Identify which cell holds the provided text, then report its [x, y] central coordinate. 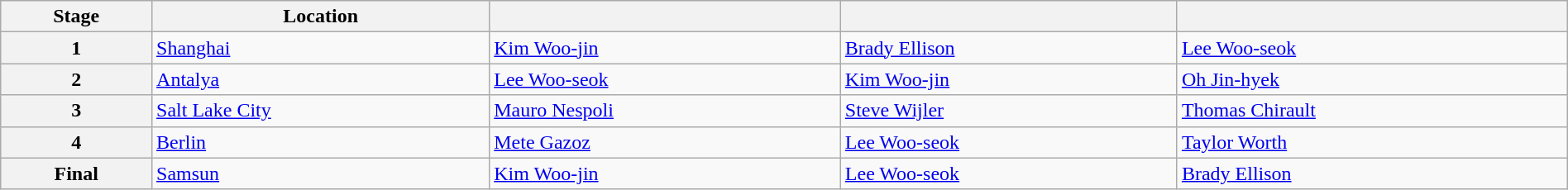
3 [76, 111]
Antalya [321, 79]
Stage [76, 17]
1 [76, 48]
Salt Lake City [321, 111]
Final [76, 173]
Shanghai [321, 48]
Steve Wijler [1009, 111]
Mauro Nespoli [665, 111]
Thomas Chirault [1372, 111]
Berlin [321, 142]
Mete Gazoz [665, 142]
Samsun [321, 173]
Location [321, 17]
Oh Jin-hyek [1372, 79]
2 [76, 79]
4 [76, 142]
Taylor Worth [1372, 142]
